Capture the cell that displays the provided text and extract its (X, Y) central coordinate. 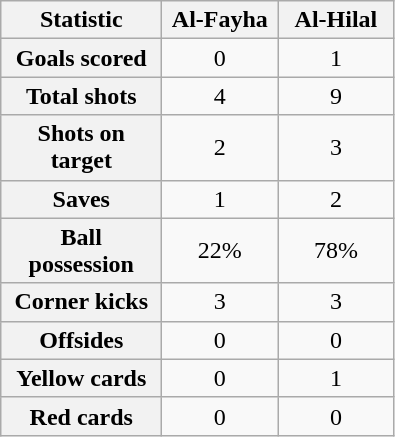
Al-Hilal (336, 20)
4 (220, 96)
Red cards (82, 416)
Total shots (82, 96)
Shots on target (82, 148)
78% (336, 250)
Offsides (82, 340)
Al-Fayha (220, 20)
Ball possession (82, 250)
Statistic (82, 20)
Saves (82, 199)
Goals scored (82, 58)
Corner kicks (82, 302)
9 (336, 96)
Yellow cards (82, 378)
22% (220, 250)
